Capture the cell that displays the provided text and extract its (X, Y) central coordinate. 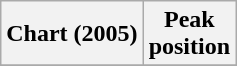
Peakposition (189, 34)
Chart (2005) (72, 34)
